Return the [X, Y] coordinate for the center point of the cell that contains the specified text.  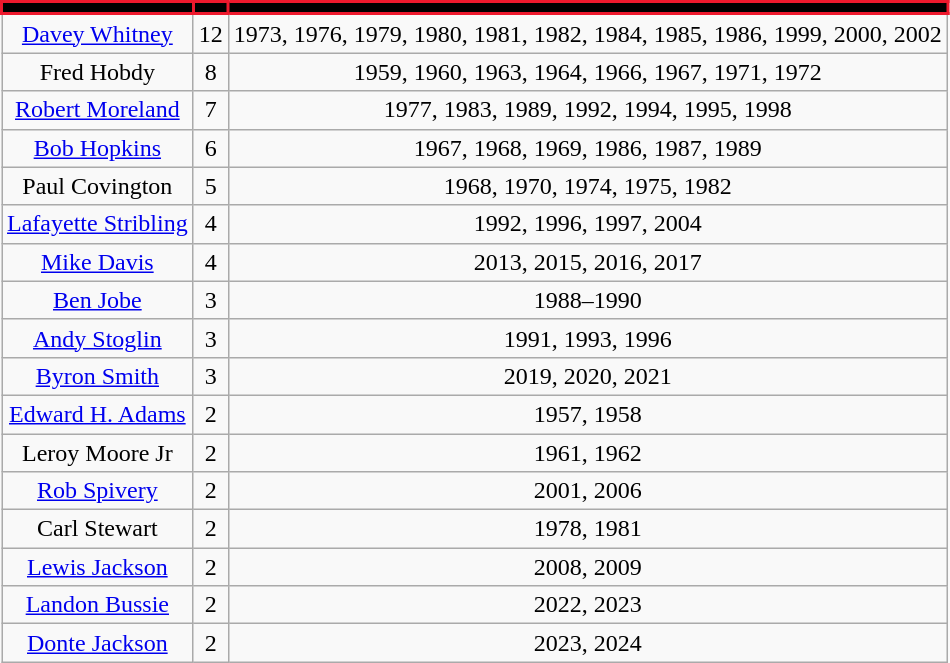
1961, 1962 [588, 453]
1991, 1993, 1996 [588, 338]
1992, 1996, 1997, 2004 [588, 224]
2013, 2015, 2016, 2017 [588, 262]
Robert Moreland [98, 110]
Fred Hobdy [98, 72]
Lafayette Stribling [98, 224]
2001, 2006 [588, 491]
12 [210, 34]
2019, 2020, 2021 [588, 376]
Andy Stoglin [98, 338]
Mike Davis [98, 262]
Paul Covington [98, 186]
Ben Jobe [98, 300]
1977, 1983, 1989, 1992, 1994, 1995, 1998 [588, 110]
Donte Jackson [98, 643]
1957, 1958 [588, 414]
Edward H. Adams [98, 414]
2008, 2009 [588, 567]
1988–1990 [588, 300]
Davey Whitney [98, 34]
1967, 1968, 1969, 1986, 1987, 1989 [588, 148]
Carl Stewart [98, 529]
Rob Spivery [98, 491]
Lewis Jackson [98, 567]
5 [210, 186]
Leroy Moore Jr [98, 453]
2022, 2023 [588, 605]
8 [210, 72]
Landon Bussie [98, 605]
1978, 1981 [588, 529]
1968, 1970, 1974, 1975, 1982 [588, 186]
7 [210, 110]
6 [210, 148]
2023, 2024 [588, 643]
Bob Hopkins [98, 148]
1973, 1976, 1979, 1980, 1981, 1982, 1984, 1985, 1986, 1999, 2000, 2002 [588, 34]
1959, 1960, 1963, 1964, 1966, 1967, 1971, 1972 [588, 72]
Byron Smith [98, 376]
